Return [X, Y] of the center of cell containing provided text 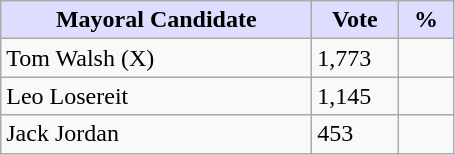
Leo Losereit [156, 96]
Tom Walsh (X) [156, 58]
Mayoral Candidate [156, 20]
453 [355, 134]
% [426, 20]
Jack Jordan [156, 134]
1,145 [355, 96]
1,773 [355, 58]
Vote [355, 20]
